Extract the [x, y] coordinate from the center of the cell holding the provided text.  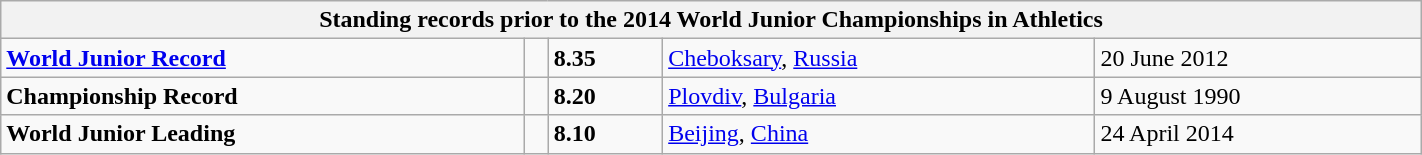
Cheboksary, Russia [879, 58]
8.35 [606, 58]
8.10 [606, 134]
World Junior Record [263, 58]
24 April 2014 [1258, 134]
8.20 [606, 96]
Plovdiv, Bulgaria [879, 96]
9 August 1990 [1258, 96]
20 June 2012 [1258, 58]
Championship Record [263, 96]
World Junior Leading [263, 134]
Standing records prior to the 2014 World Junior Championships in Athletics [711, 20]
Beijing, China [879, 134]
